Find where the given text appears and provide that cell's center as (X, Y) coordinate. 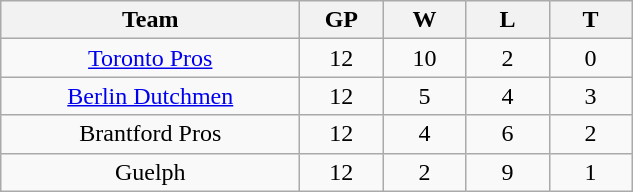
1 (590, 172)
T (590, 20)
3 (590, 96)
Berlin Dutchmen (150, 96)
Guelph (150, 172)
6 (508, 134)
Team (150, 20)
9 (508, 172)
5 (424, 96)
W (424, 20)
10 (424, 58)
0 (590, 58)
L (508, 20)
Toronto Pros (150, 58)
GP (342, 20)
Brantford Pros (150, 134)
